Find where the given text appears and provide that cell's center as [x, y] coordinate. 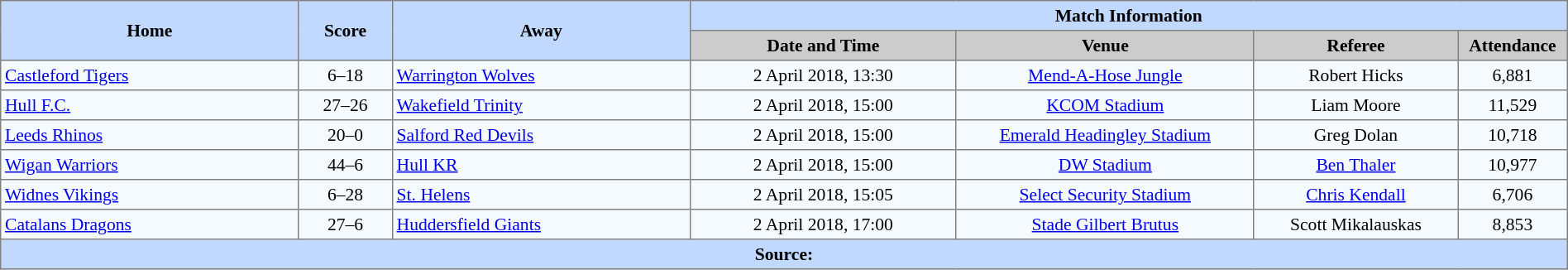
Emerald Headingley Stadium [1105, 135]
8,853 [1513, 224]
Salford Red Devils [541, 135]
Liam Moore [1355, 105]
Robert Hicks [1355, 75]
Warrington Wolves [541, 75]
St. Helens [541, 195]
Select Security Stadium [1105, 195]
27–6 [346, 224]
Chris Kendall [1355, 195]
Venue [1105, 46]
Hull KR [541, 165]
Castleford Tigers [150, 75]
2 April 2018, 13:30 [823, 75]
Stade Gilbert Brutus [1105, 224]
Date and Time [823, 46]
2 April 2018, 17:00 [823, 224]
Away [541, 31]
Scott Mikalauskas [1355, 224]
Leeds Rhinos [150, 135]
Wakefield Trinity [541, 105]
44–6 [346, 165]
Home [150, 31]
Match Information [1128, 16]
Huddersfield Giants [541, 224]
Widnes Vikings [150, 195]
Mend-A-Hose Jungle [1105, 75]
Greg Dolan [1355, 135]
Hull F.C. [150, 105]
DW Stadium [1105, 165]
20–0 [346, 135]
11,529 [1513, 105]
Referee [1355, 46]
10,977 [1513, 165]
27–26 [346, 105]
Ben Thaler [1355, 165]
Score [346, 31]
2 April 2018, 15:05 [823, 195]
6,706 [1513, 195]
Attendance [1513, 46]
6–18 [346, 75]
6–28 [346, 195]
10,718 [1513, 135]
KCOM Stadium [1105, 105]
6,881 [1513, 75]
Catalans Dragons [150, 224]
Source: [784, 254]
Wigan Warriors [150, 165]
